Search for the cell housing the specified text and yield its [x, y] center coordinate. 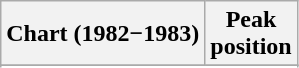
Chart (1982−1983) [103, 34]
Peakposition [251, 34]
